Determine the (x, y) coordinate at the center of the cell enclosing the given text.  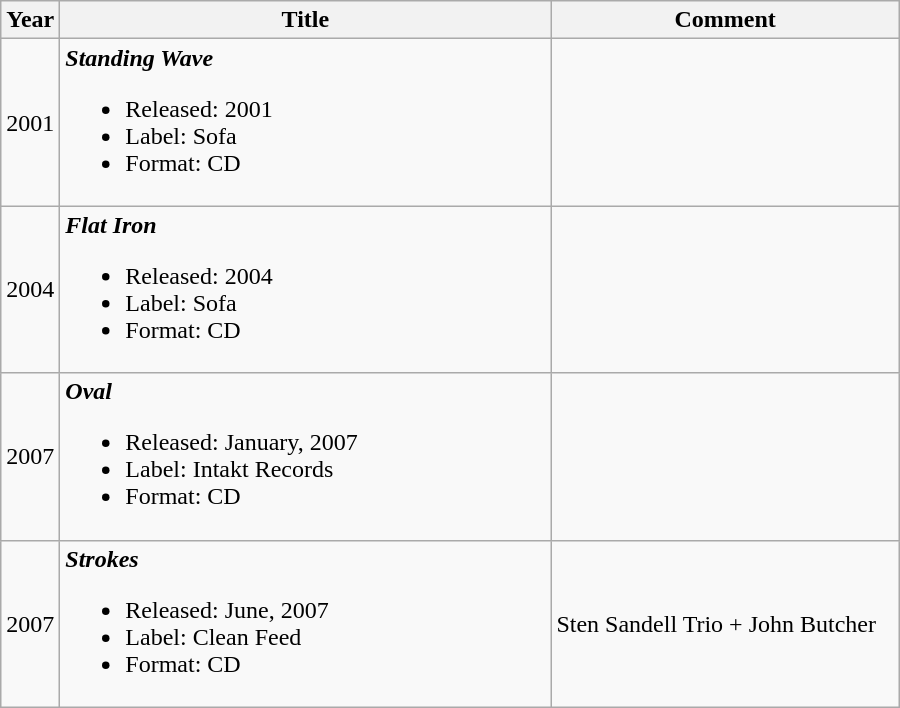
Title (306, 20)
2004 (30, 290)
2001 (30, 122)
Comment (726, 20)
Flat IronReleased: 2004Label: Sofa Format: CD (306, 290)
Year (30, 20)
Standing WaveReleased: 2001Label: Sofa Format: CD (306, 122)
Sten Sandell Trio + John Butcher (726, 624)
StrokesReleased: June, 2007Label: Clean Feed Format: CD (306, 624)
OvalReleased: January, 2007Label: Intakt Records Format: CD (306, 456)
